Extract the [x, y] coordinate from the center of the cell holding the provided text.  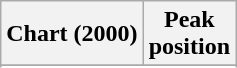
Chart (2000) [72, 34]
Peakposition [189, 34]
